Return the [X, Y] coordinate for the center point of the cell that contains the specified text.  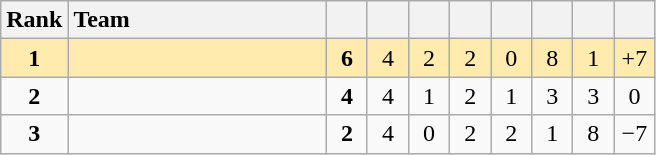
−7 [634, 134]
+7 [634, 58]
Rank [34, 20]
6 [346, 58]
Team [198, 20]
